Extract the (X, Y) coordinate from the center of the cell holding the provided text.  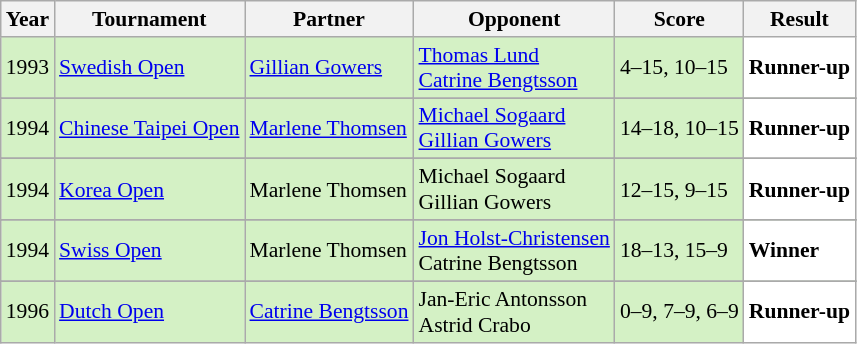
Partner (328, 19)
Opponent (514, 19)
Thomas Lund Catrine Bengtsson (514, 68)
Gillian Gowers (328, 68)
Swiss Open (149, 250)
1996 (28, 312)
18–13, 15–9 (680, 250)
Winner (800, 250)
1993 (28, 68)
Result (800, 19)
Chinese Taipei Open (149, 128)
Catrine Bengtsson (328, 312)
12–15, 9–15 (680, 190)
Score (680, 19)
0–9, 7–9, 6–9 (680, 312)
4–15, 10–15 (680, 68)
Jan-Eric Antonsson Astrid Crabo (514, 312)
Year (28, 19)
Swedish Open (149, 68)
Jon Holst-Christensen Catrine Bengtsson (514, 250)
Korea Open (149, 190)
Tournament (149, 19)
14–18, 10–15 (680, 128)
Dutch Open (149, 312)
